Return the [x, y] coordinate for the center point of the cell that contains the specified text.  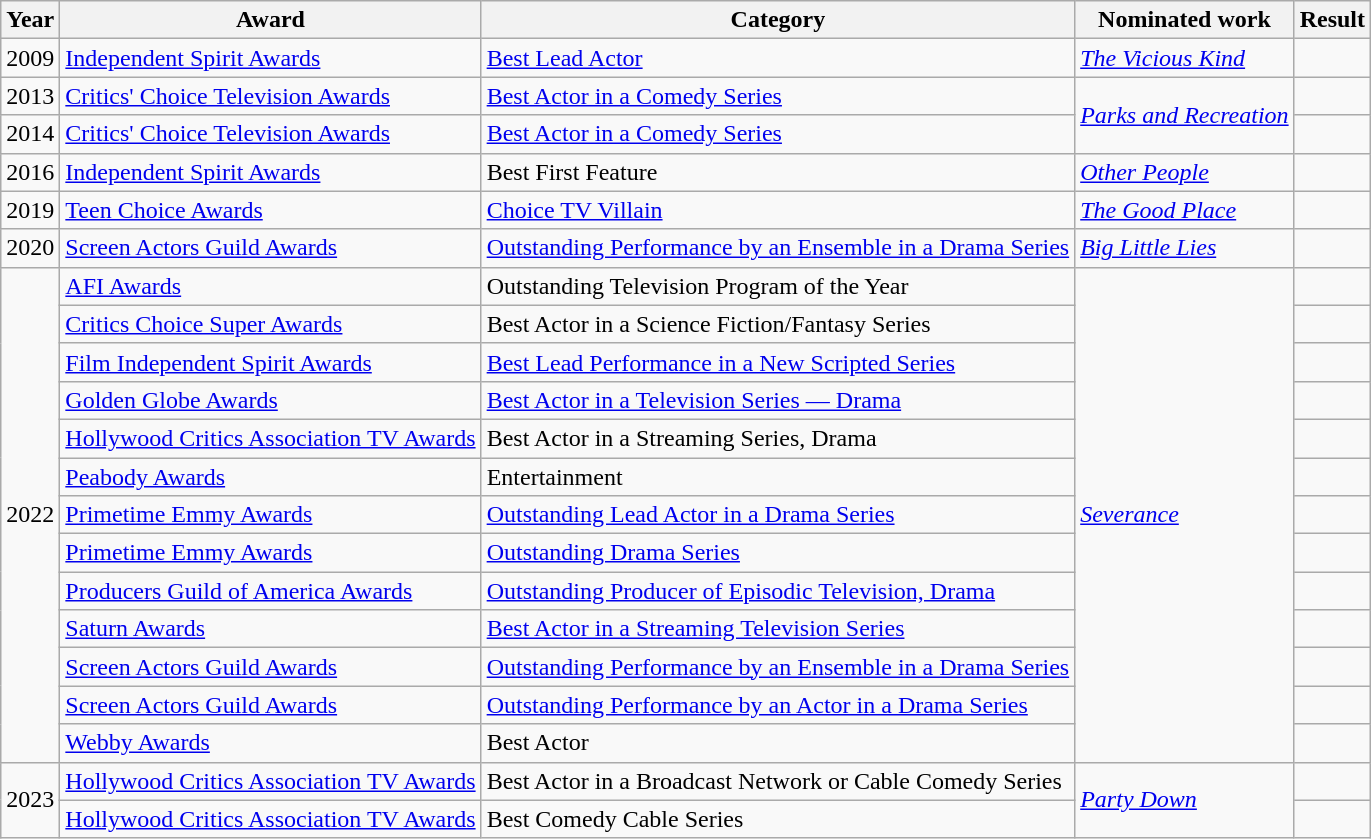
Film Independent Spirit Awards [270, 362]
Teen Choice Awards [270, 210]
Party Down [1184, 800]
Best Actor in a Science Fiction/Fantasy Series [778, 324]
2013 [30, 96]
2022 [30, 514]
Best Comedy Cable Series [778, 819]
2020 [30, 248]
Outstanding Drama Series [778, 553]
Best Actor in a Streaming Series, Drama [778, 438]
Choice TV Villain [778, 210]
Saturn Awards [270, 629]
Best First Feature [778, 172]
Critics Choice Super Awards [270, 324]
2009 [30, 58]
Best Lead Actor [778, 58]
The Good Place [1184, 210]
2016 [30, 172]
Severance [1184, 514]
Best Lead Performance in a New Scripted Series [778, 362]
Entertainment [778, 477]
Year [30, 20]
Peabody Awards [270, 477]
Producers Guild of America Awards [270, 591]
Big Little Lies [1184, 248]
Outstanding Television Program of the Year [778, 286]
Best Actor in a Broadcast Network or Cable Comedy Series [778, 781]
2019 [30, 210]
Golden Globe Awards [270, 400]
Other People [1184, 172]
AFI Awards [270, 286]
Parks and Recreation [1184, 115]
Best Actor in a Streaming Television Series [778, 629]
Outstanding Lead Actor in a Drama Series [778, 515]
2014 [30, 134]
Best Actor in a Television Series — Drama [778, 400]
Award [270, 20]
2023 [30, 800]
Outstanding Producer of Episodic Television, Drama [778, 591]
Category [778, 20]
The Vicious Kind [1184, 58]
Nominated work [1184, 20]
Best Actor [778, 743]
Outstanding Performance by an Actor in a Drama Series [778, 705]
Webby Awards [270, 743]
Result [1332, 20]
